Identify which cell holds the provided text, then report its [x, y] central coordinate. 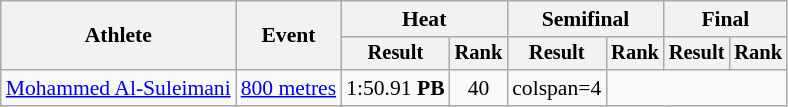
Final [726, 19]
40 [479, 88]
Event [288, 36]
Semifinal [586, 19]
Heat [424, 19]
Mohammed Al-Suleimani [118, 88]
Athlete [118, 36]
800 metres [288, 88]
1:50.91 PB [395, 88]
colspan=4 [556, 88]
